Return the (x, y) coordinate for the center point of the cell that contains the specified text.  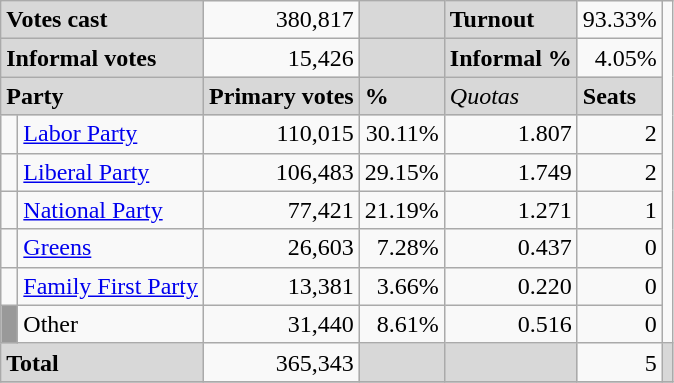
Other (111, 324)
0.516 (510, 324)
Seats (620, 96)
77,421 (282, 210)
Greens (111, 248)
21.19% (402, 210)
26,603 (282, 248)
3.66% (402, 286)
15,426 (282, 58)
365,343 (282, 362)
Party (102, 96)
380,817 (282, 20)
93.33% (620, 20)
5 (620, 362)
30.11% (402, 134)
Votes cast (102, 20)
Labor Party (111, 134)
0.220 (510, 286)
Informal % (510, 58)
Informal votes (102, 58)
Liberal Party (111, 172)
110,015 (282, 134)
% (402, 96)
Total (102, 362)
7.28% (402, 248)
1.271 (510, 210)
Turnout (510, 20)
29.15% (402, 172)
4.05% (620, 58)
Primary votes (282, 96)
National Party (111, 210)
106,483 (282, 172)
0.437 (510, 248)
1 (620, 210)
8.61% (402, 324)
1.807 (510, 134)
1.749 (510, 172)
Quotas (510, 96)
31,440 (282, 324)
Family First Party (111, 286)
13,381 (282, 286)
